Pinpoint the cell where the given text exists, returning its (x, y) midpoint coordinate. 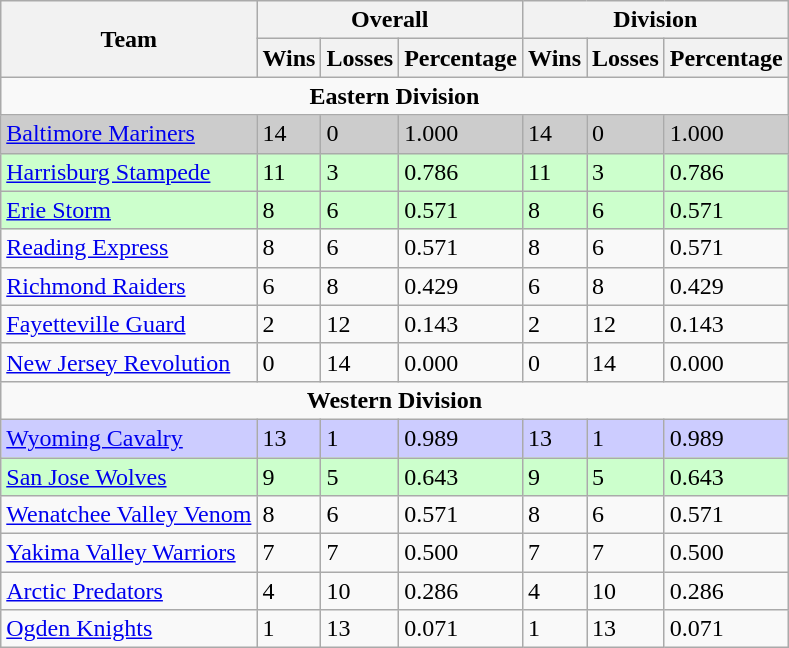
Richmond Raiders (129, 286)
Baltimore Mariners (129, 134)
New Jersey Revolution (129, 362)
Wenatchee Valley Venom (129, 515)
San Jose Wolves (129, 477)
Harrisburg Stampede (129, 172)
Western Division (394, 400)
Overall (390, 20)
Reading Express (129, 248)
Yakima Valley Warriors (129, 553)
Eastern Division (394, 96)
Division (656, 20)
Arctic Predators (129, 591)
Fayetteville Guard (129, 324)
Erie Storm (129, 210)
Ogden Knights (129, 629)
Wyoming Cavalry (129, 438)
Team (129, 39)
